From the cell containing the given text, extract its center point as (x, y) coordinate. 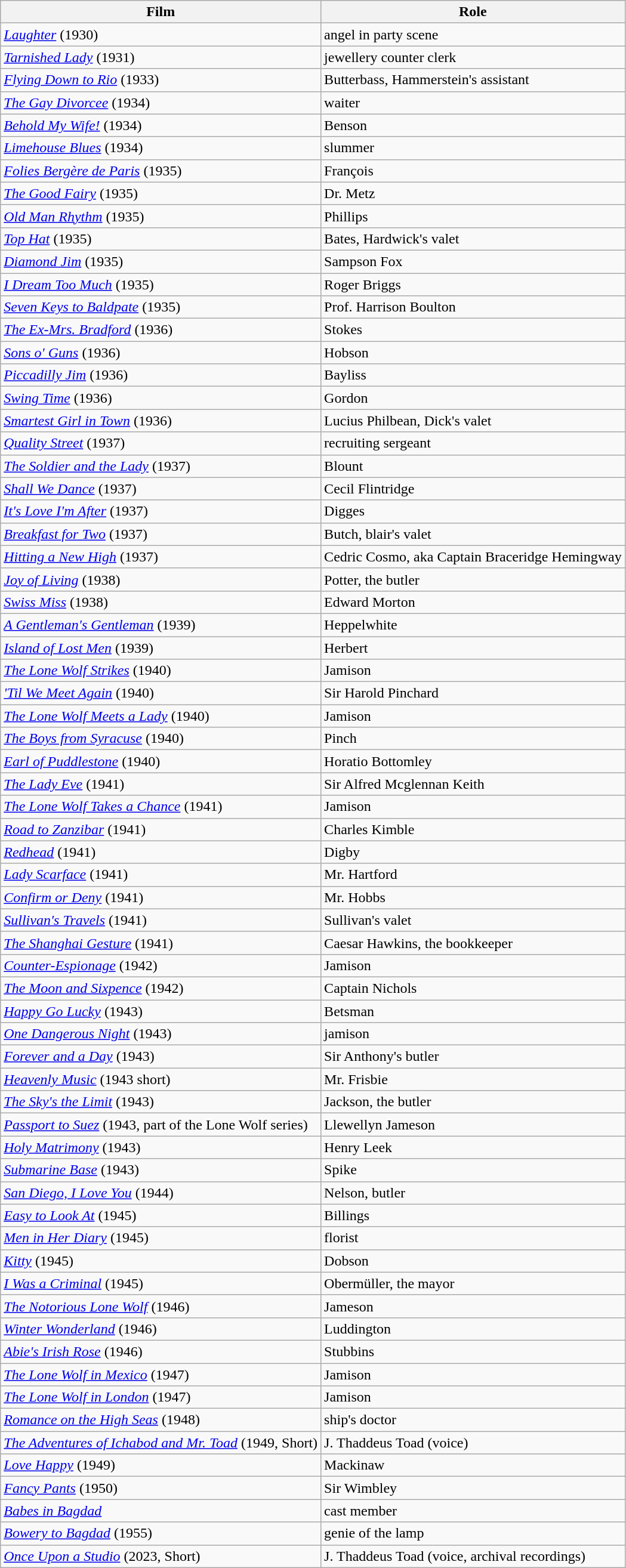
Bayliss (473, 375)
Love Happy (1949) (161, 1465)
J. Thaddeus Toad (voice) (473, 1443)
Swiss Miss (1938) (161, 602)
Flying Down to Rio (1933) (161, 80)
Old Man Rhythm (1935) (161, 216)
The Adventures of Ichabod and Mr. Toad (1949, Short) (161, 1443)
One Dangerous Night (1943) (161, 1034)
The Sky's the Limit (1943) (161, 1102)
Sampson Fox (473, 261)
ship's doctor (473, 1420)
The Lone Wolf Takes a Chance (1941) (161, 807)
Quality Street (1937) (161, 443)
Cecil Flintridge (473, 489)
Sullivan's Travels (1941) (161, 920)
Role (473, 12)
Potter, the butler (473, 579)
Luddington (473, 1329)
Heppelwhite (473, 625)
Diamond Jim (1935) (161, 261)
The Lone Wolf Meets a Lady (1940) (161, 716)
Lady Scarface (1941) (161, 875)
Butch, blair's valet (473, 534)
San Diego, I Love You (1944) (161, 1193)
Nelson, butler (473, 1193)
Counter-Espionage (1942) (161, 965)
Sons o' Guns (1936) (161, 353)
Folies Bergère de Paris (1935) (161, 171)
Gordon (473, 398)
Henry Leek (473, 1147)
A Gentleman's Gentleman (1939) (161, 625)
Sir Anthony's butler (473, 1057)
Sir Wimbley (473, 1488)
Romance on the High Seas (1948) (161, 1420)
Obermüller, the mayor (473, 1283)
Holy Matrimony (1943) (161, 1147)
Dr. Metz (473, 193)
recruiting sergeant (473, 443)
slummer (473, 148)
Laughter (1930) (161, 35)
Fancy Pants (1950) (161, 1488)
Hobson (473, 353)
Shall We Dance (1937) (161, 489)
The Boys from Syracuse (1940) (161, 739)
Tarnished Lady (1931) (161, 57)
Behold My Wife! (1934) (161, 125)
genie of the lamp (473, 1533)
I Dream Too Much (1935) (161, 285)
François (473, 171)
Abie's Irish Rose (1946) (161, 1351)
Heavenly Music (1943 short) (161, 1079)
Island of Lost Men (1939) (161, 647)
angel in party scene (473, 35)
Charles Kimble (473, 829)
Phillips (473, 216)
Joy of Living (1938) (161, 579)
Llewellyn Jameson (473, 1125)
Hitting a New High (1937) (161, 557)
Horatio Bottomley (473, 761)
Bates, Hardwick's valet (473, 239)
Mackinaw (473, 1465)
Bowery to Bagdad (1955) (161, 1533)
The Lady Eve (1941) (161, 784)
Mr. Frisbie (473, 1079)
Herbert (473, 647)
The Moon and Sixpence (1942) (161, 988)
Redhead (1941) (161, 852)
Men in Her Diary (1945) (161, 1238)
The Lone Wolf in London (1947) (161, 1397)
Earl of Puddlestone (1940) (161, 761)
I Was a Criminal (1945) (161, 1283)
Benson (473, 125)
Forever and a Day (1943) (161, 1057)
Sir Harold Pinchard (473, 693)
Sir Alfred Mcglennan Keith (473, 784)
Winter Wonderland (1946) (161, 1329)
Cedric Cosmo, aka Captain Braceridge Hemingway (473, 557)
Limehouse Blues (1934) (161, 148)
jewellery counter clerk (473, 57)
Betsman (473, 1011)
Jackson, the butler (473, 1102)
Caesar Hawkins, the bookkeeper (473, 943)
The Good Fairy (1935) (161, 193)
The Lone Wolf in Mexico (1947) (161, 1374)
Digges (473, 511)
Sullivan's valet (473, 920)
florist (473, 1238)
waiter (473, 103)
Edward Morton (473, 602)
Top Hat (1935) (161, 239)
Blount (473, 466)
The Lone Wolf Strikes (1940) (161, 671)
Once Upon a Studio (2023, Short) (161, 1556)
Submarine Base (1943) (161, 1170)
Pinch (473, 739)
Swing Time (1936) (161, 398)
Lucius Philbean, Dick's valet (473, 421)
Babes in Bagdad (161, 1511)
Passport to Suez (1943, part of the Lone Wolf series) (161, 1125)
'Til We Meet Again (1940) (161, 693)
Stokes (473, 330)
Seven Keys to Baldpate (1935) (161, 307)
Road to Zanzibar (1941) (161, 829)
The Soldier and the Lady (1937) (161, 466)
Film (161, 12)
Smartest Girl in Town (1936) (161, 421)
Jameson (473, 1306)
Roger Briggs (473, 285)
Spike (473, 1170)
Mr. Hobbs (473, 897)
Digby (473, 852)
cast member (473, 1511)
Kitty (1945) (161, 1261)
The Shanghai Gesture (1941) (161, 943)
Easy to Look At (1945) (161, 1215)
The Ex-Mrs. Bradford (1936) (161, 330)
J. Thaddeus Toad (voice, archival recordings) (473, 1556)
Confirm or Deny (1941) (161, 897)
Prof. Harrison Boulton (473, 307)
Mr. Hartford (473, 875)
The Notorious Lone Wolf (1946) (161, 1306)
Captain Nichols (473, 988)
It's Love I'm After (1937) (161, 511)
Dobson (473, 1261)
Breakfast for Two (1937) (161, 534)
Billings (473, 1215)
Butterbass, Hammerstein's assistant (473, 80)
jamison (473, 1034)
The Gay Divorcee (1934) (161, 103)
Happy Go Lucky (1943) (161, 1011)
Stubbins (473, 1351)
Piccadilly Jim (1936) (161, 375)
